Locate the cell with the specified text and output its (X, Y) center coordinate. 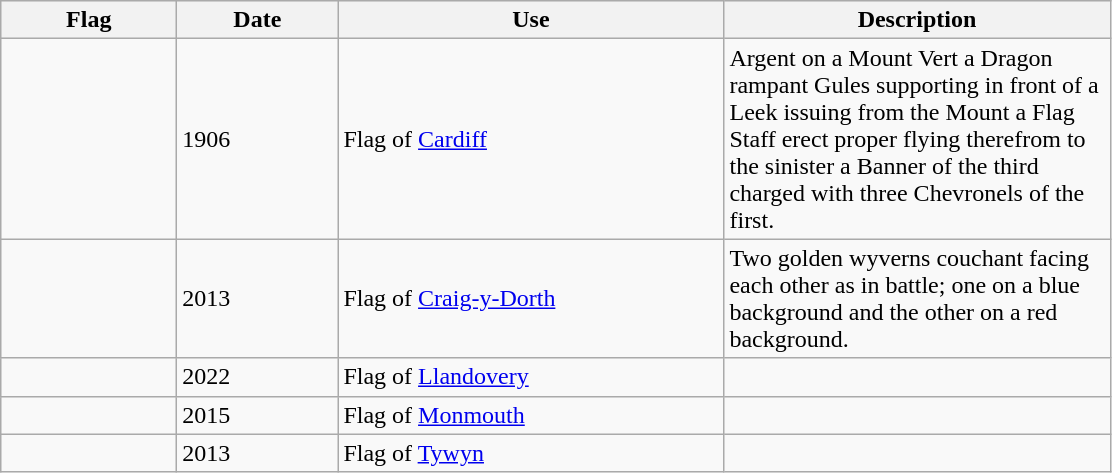
2015 (258, 415)
2022 (258, 377)
Flag of Llandovery (531, 377)
1906 (258, 139)
Description (917, 20)
Flag of Tywyn (531, 453)
Two golden wyverns couchant facing each other as in battle; one on a blue background and the other on a red background. (917, 298)
Flag of Cardiff (531, 139)
Flag of Monmouth (531, 415)
Flag (89, 20)
Use (531, 20)
Date (258, 20)
Flag of Craig-y-Dorth (531, 298)
